Extract the (X, Y) coordinate from the center of the cell holding the provided text.  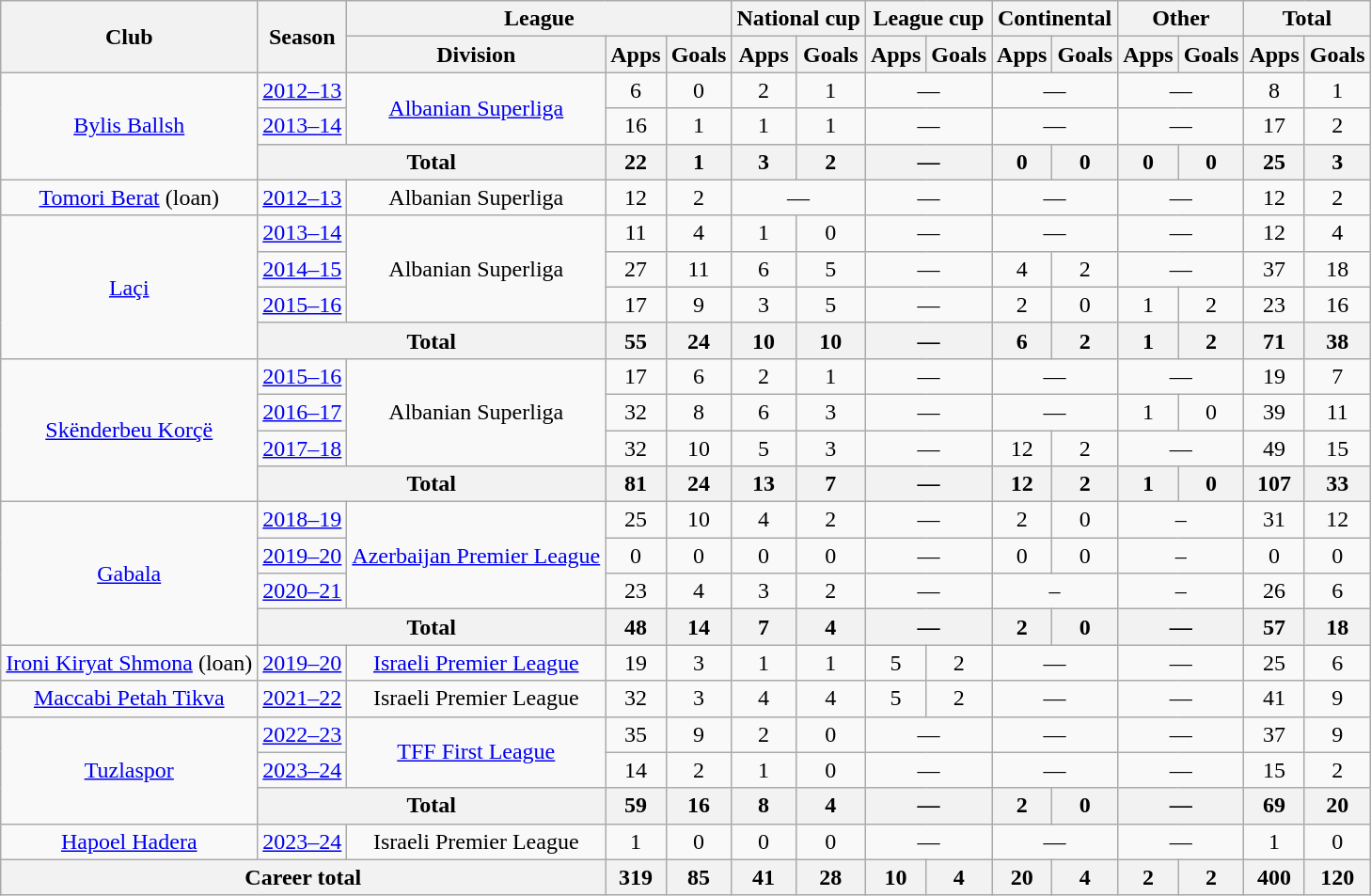
33 (1337, 484)
71 (1274, 340)
22 (636, 162)
2022–23 (303, 734)
319 (636, 877)
Tomori Berat (loan) (130, 197)
Laçi (130, 287)
Other (1181, 19)
49 (1274, 448)
Bylis Ballsh (130, 126)
13 (764, 484)
Ironi Kiryat Shmona (loan) (130, 663)
2018–19 (303, 520)
2014–15 (303, 269)
120 (1337, 877)
Gabala (130, 574)
26 (1274, 591)
39 (1274, 412)
League (540, 19)
85 (699, 877)
National cup (798, 19)
2021–22 (303, 699)
TFF First League (476, 752)
55 (636, 340)
Division (476, 55)
38 (1337, 340)
League cup (928, 19)
28 (830, 877)
59 (636, 806)
2017–18 (303, 448)
31 (1274, 520)
107 (1274, 484)
57 (1274, 627)
Hapoel Hadera (130, 841)
48 (636, 627)
Season (303, 37)
Continental (1055, 19)
2016–17 (303, 412)
Skënderbeu Korçë (130, 430)
81 (636, 484)
Azerbaijan Premier League (476, 556)
Club (130, 37)
69 (1274, 806)
400 (1274, 877)
Career total (303, 877)
2020–21 (303, 591)
35 (636, 734)
Tuzlaspor (130, 770)
27 (636, 269)
Maccabi Petah Tikva (130, 699)
